Return the [X, Y] coordinate for the center point of the cell that contains the specified text.  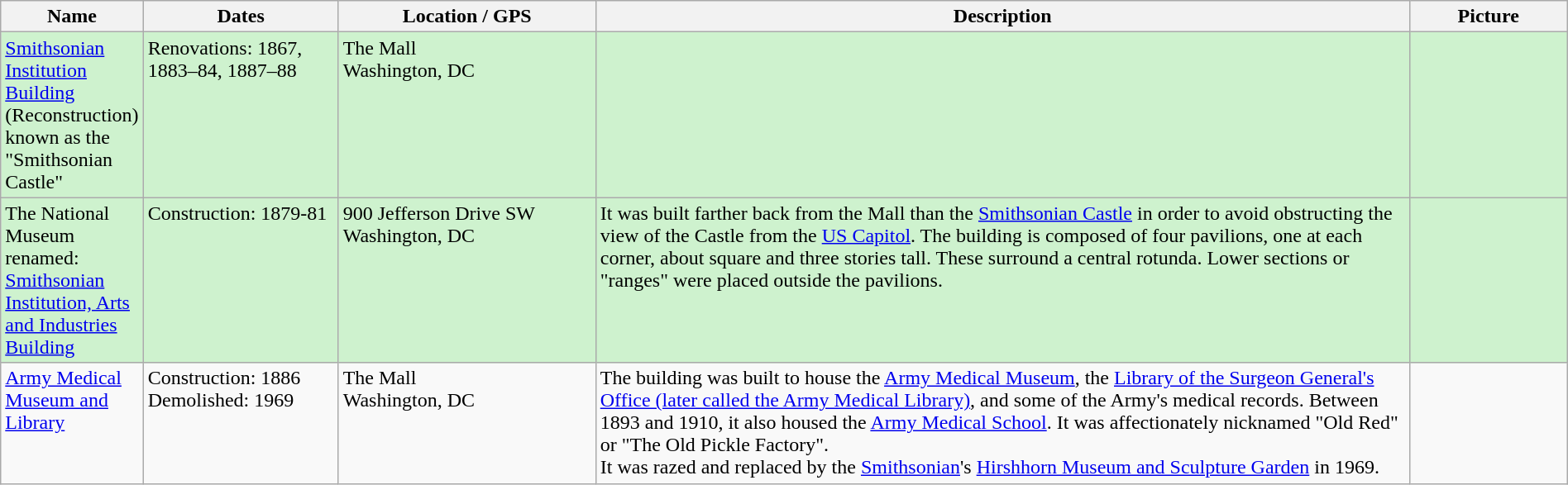
The National Museum renamed: Smithsonian Institution, Arts and Industries Building [72, 280]
Picture [1489, 17]
900 Jefferson Drive SW Washington, DC [466, 280]
Description [1002, 17]
Name [72, 17]
Smithsonian Institution Building (Reconstruction) known as the "Smithsonian Castle" [72, 115]
Army Medical Museum and Library [72, 423]
Location / GPS [466, 17]
Renovations: 1867, 1883–84, 1887–88 [241, 115]
Construction: 1879-81 [241, 280]
Dates [241, 17]
Construction: 1886 Demolished: 1969 [241, 423]
